Locate the cell with the specified text and output its [x, y] center coordinate. 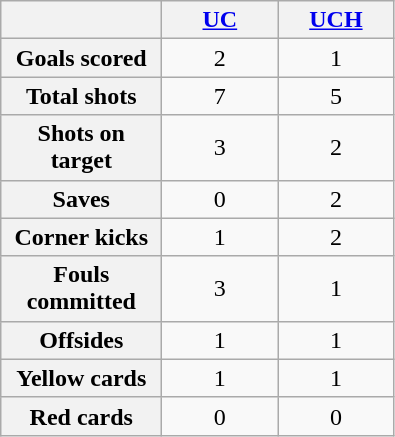
7 [220, 96]
Goals scored [82, 58]
UCH [336, 20]
Corner kicks [82, 237]
Yellow cards [82, 378]
Fouls committed [82, 288]
Saves [82, 199]
5 [336, 96]
Shots on target [82, 148]
Offsides [82, 340]
Total shots [82, 96]
Red cards [82, 416]
UC [220, 20]
